Pinpoint the cell where the given text exists, returning its (x, y) midpoint coordinate. 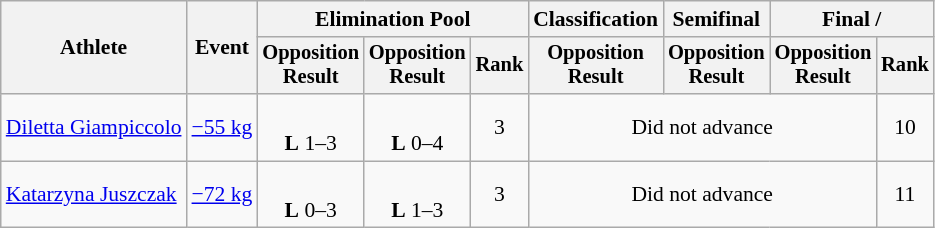
Final / (852, 19)
Elimination Pool (392, 19)
11 (905, 194)
Classification (596, 19)
Diletta Giampiccolo (94, 128)
−72 kg (222, 194)
Athlete (94, 48)
Semifinal (716, 19)
−55 kg (222, 128)
L 0–3 (310, 194)
Katarzyna Juszczak (94, 194)
10 (905, 128)
L 0–4 (418, 128)
Event (222, 48)
